Return the (X, Y) coordinate for the center point of the cell that contains the specified text.  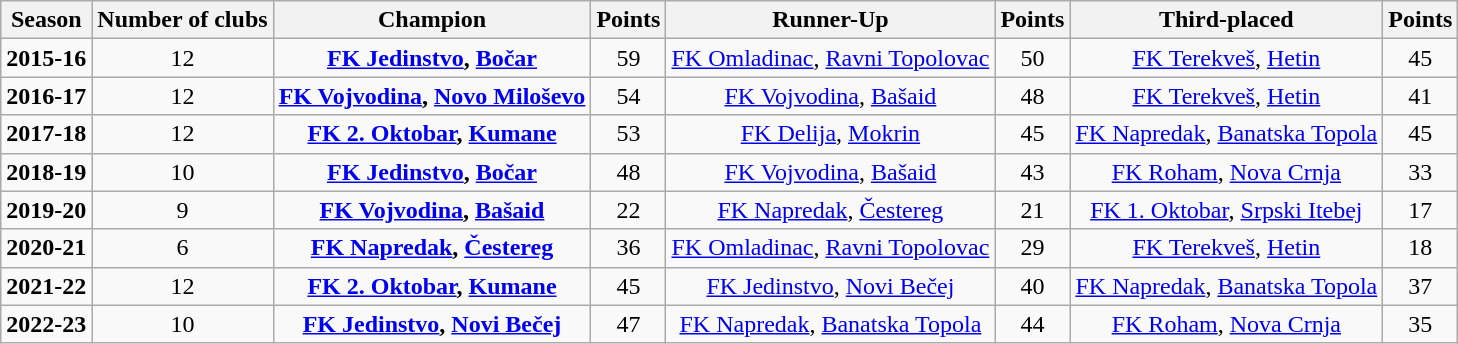
44 (1032, 324)
9 (182, 210)
FK Vojvodina, Novo Miloševo (432, 96)
FK 1. Oktobar, Srpski Itebej (1226, 210)
2020-21 (46, 248)
40 (1032, 286)
29 (1032, 248)
22 (628, 210)
50 (1032, 58)
18 (1420, 248)
Third-placed (1226, 20)
37 (1420, 286)
6 (182, 248)
2015-16 (46, 58)
2019-20 (46, 210)
43 (1032, 172)
2016-17 (46, 96)
36 (628, 248)
47 (628, 324)
21 (1032, 210)
2018-19 (46, 172)
FK Delija, Mokrin (830, 134)
Number of clubs (182, 20)
53 (628, 134)
Champion (432, 20)
33 (1420, 172)
59 (628, 58)
2017-18 (46, 134)
54 (628, 96)
17 (1420, 210)
Season (46, 20)
2021-22 (46, 286)
Runner-Up (830, 20)
2022-23 (46, 324)
35 (1420, 324)
41 (1420, 96)
